Scan for the cell matching the given text and deliver its [X, Y] coordinate at center. 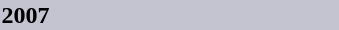
2007 [170, 15]
